Scan for the cell matching the given text and deliver its [x, y] coordinate at center. 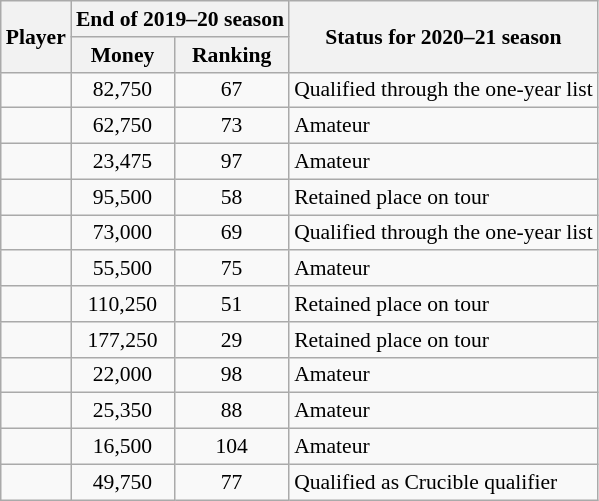
16,500 [122, 447]
49,750 [122, 482]
98 [232, 375]
Money [122, 55]
51 [232, 304]
73 [232, 126]
177,250 [122, 340]
73,000 [122, 233]
25,350 [122, 411]
77 [232, 482]
82,750 [122, 90]
29 [232, 340]
Qualified as Crucible qualifier [444, 482]
Status for 2020–21 season [444, 36]
88 [232, 411]
67 [232, 90]
Player [36, 36]
55,500 [122, 269]
110,250 [122, 304]
69 [232, 233]
95,500 [122, 197]
75 [232, 269]
22,000 [122, 375]
Ranking [232, 55]
97 [232, 162]
104 [232, 447]
58 [232, 197]
62,750 [122, 126]
23,475 [122, 162]
End of 2019–20 season [180, 19]
